Provide the [X, Y] coordinate of the cell's center where the given text is located.  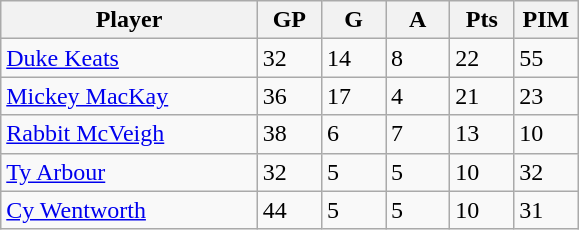
4 [418, 96]
21 [482, 96]
38 [289, 134]
Ty Arbour [130, 172]
22 [482, 58]
Player [130, 20]
8 [418, 58]
Duke Keats [130, 58]
14 [353, 58]
7 [418, 134]
Mickey MacKay [130, 96]
13 [482, 134]
A [418, 20]
17 [353, 96]
23 [546, 96]
6 [353, 134]
PIM [546, 20]
GP [289, 20]
44 [289, 210]
Pts [482, 20]
31 [546, 210]
Cy Wentworth [130, 210]
Rabbit McVeigh [130, 134]
36 [289, 96]
G [353, 20]
55 [546, 58]
